Output the (x, y) coordinate of the center of the cell containing the given text.  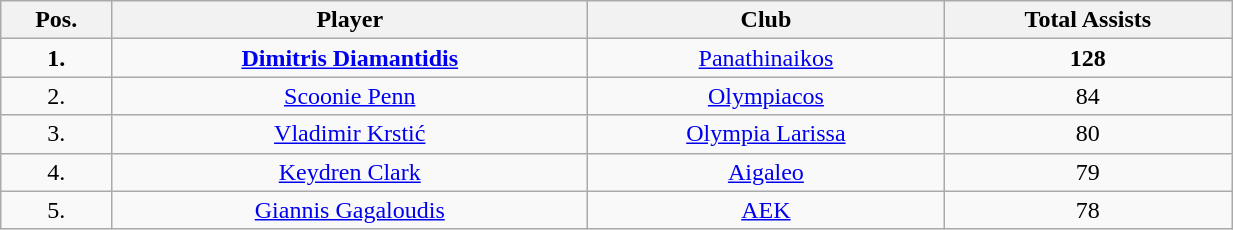
Club (766, 20)
4. (56, 172)
1. (56, 58)
Dimitris Diamantidis (350, 58)
2. (56, 96)
Scoonie Penn (350, 96)
Pos. (56, 20)
3. (56, 134)
Aigaleo (766, 172)
AEK (766, 210)
79 (1088, 172)
Olympia Larissa (766, 134)
5. (56, 210)
Player (350, 20)
Giannis Gagaloudis (350, 210)
78 (1088, 210)
84 (1088, 96)
Total Assists (1088, 20)
Keydren Clark (350, 172)
Vladimir Krstić (350, 134)
Olympiacos (766, 96)
128 (1088, 58)
80 (1088, 134)
Panathinaikos (766, 58)
